Locate the cell with the specified text and output its (x, y) center coordinate. 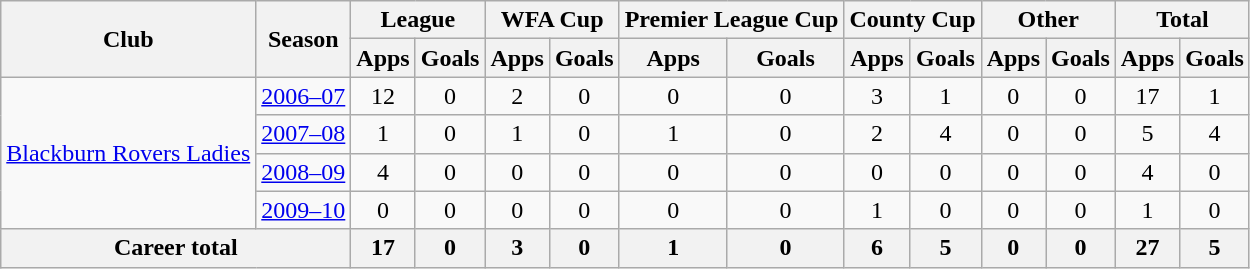
League (418, 20)
Club (128, 39)
2008–09 (304, 172)
Season (304, 39)
Career total (176, 248)
2007–08 (304, 134)
Blackburn Rovers Ladies (128, 153)
12 (383, 96)
2009–10 (304, 210)
Total (1182, 20)
27 (1147, 248)
WFA Cup (552, 20)
Premier League Cup (732, 20)
6 (877, 248)
2006–07 (304, 96)
County Cup (912, 20)
Other (1048, 20)
